Identify which cell holds the provided text, then report its [x, y] central coordinate. 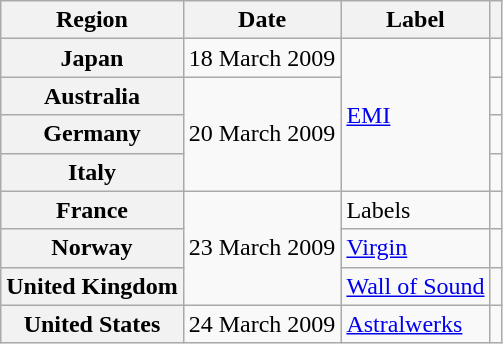
Virgin [416, 248]
Wall of Sound [416, 286]
20 March 2009 [262, 134]
Region [92, 20]
Australia [92, 96]
24 March 2009 [262, 324]
Norway [92, 248]
Italy [92, 172]
Germany [92, 134]
United States [92, 324]
France [92, 210]
Label [416, 20]
EMI [416, 115]
Japan [92, 58]
United Kingdom [92, 286]
18 March 2009 [262, 58]
Date [262, 20]
Labels [416, 210]
Astralwerks [416, 324]
23 March 2009 [262, 248]
